Search for the cell housing the specified text and yield its [x, y] center coordinate. 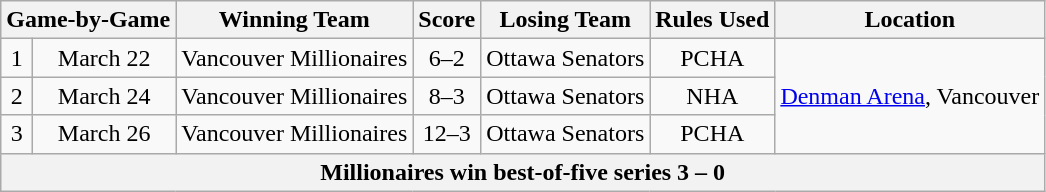
Denman Arena, Vancouver [910, 96]
Millionaires win best-of-five series 3 – 0 [523, 172]
March 22 [104, 58]
2 [17, 96]
Losing Team [566, 20]
Rules Used [712, 20]
3 [17, 134]
Score [447, 20]
1 [17, 58]
6–2 [447, 58]
March 26 [104, 134]
Winning Team [294, 20]
Location [910, 20]
NHA [712, 96]
Game-by-Game [88, 20]
12–3 [447, 134]
March 24 [104, 96]
8–3 [447, 96]
